Pinpoint the cell where the given text exists, returning its (X, Y) midpoint coordinate. 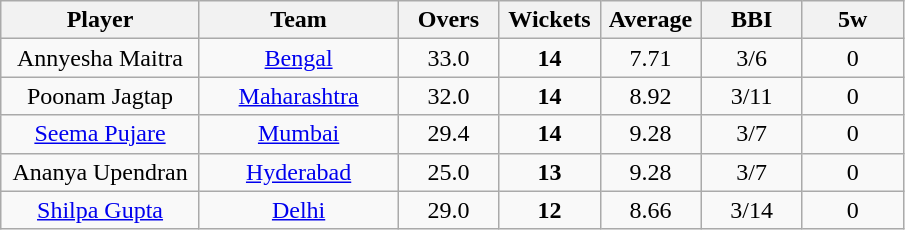
Delhi (298, 210)
Hyderabad (298, 172)
29.0 (448, 210)
Average (650, 20)
5w (852, 20)
Overs (448, 20)
29.4 (448, 134)
BBI (752, 20)
Annyesha Maitra (100, 58)
Poonam Jagtap (100, 96)
Ananya Upendran (100, 172)
Wickets (550, 20)
3/6 (752, 58)
12 (550, 210)
3/14 (752, 210)
8.92 (650, 96)
3/11 (752, 96)
25.0 (448, 172)
Seema Pujare (100, 134)
7.71 (650, 58)
Mumbai (298, 134)
32.0 (448, 96)
8.66 (650, 210)
33.0 (448, 58)
Bengal (298, 58)
13 (550, 172)
Team (298, 20)
Maharashtra (298, 96)
Shilpa Gupta (100, 210)
Player (100, 20)
